Return the (x, y) coordinate for the center point of the cell that contains the specified text.  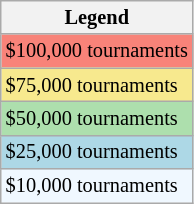
$25,000 tournaments (97, 152)
$100,000 tournaments (97, 51)
$75,000 tournaments (97, 85)
$50,000 tournaments (97, 118)
$10,000 tournaments (97, 186)
Legend (97, 17)
